Identify which cell holds the provided text, then report its (X, Y) central coordinate. 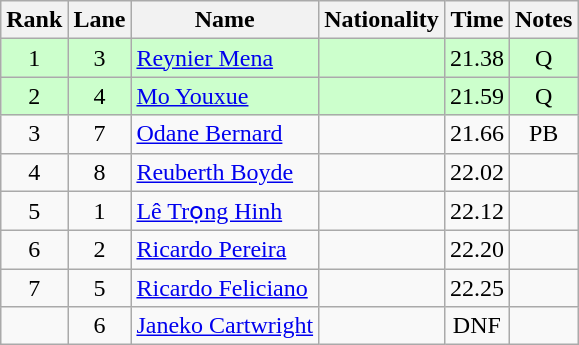
22.02 (476, 172)
Reuberth Boyde (225, 172)
DNF (476, 326)
Lê Trọng Hinh (225, 211)
Mo Youxue (225, 96)
Janeko Cartwright (225, 326)
8 (100, 172)
Ricardo Pereira (225, 250)
21.59 (476, 96)
21.66 (476, 134)
22.20 (476, 250)
Notes (543, 20)
Odane Bernard (225, 134)
PB (543, 134)
Time (476, 20)
22.12 (476, 211)
Nationality (382, 20)
21.38 (476, 58)
Lane (100, 20)
Ricardo Feliciano (225, 288)
Name (225, 20)
22.25 (476, 288)
Reynier Mena (225, 58)
Rank (34, 20)
